Scan for the cell matching the given text and deliver its (x, y) coordinate at center. 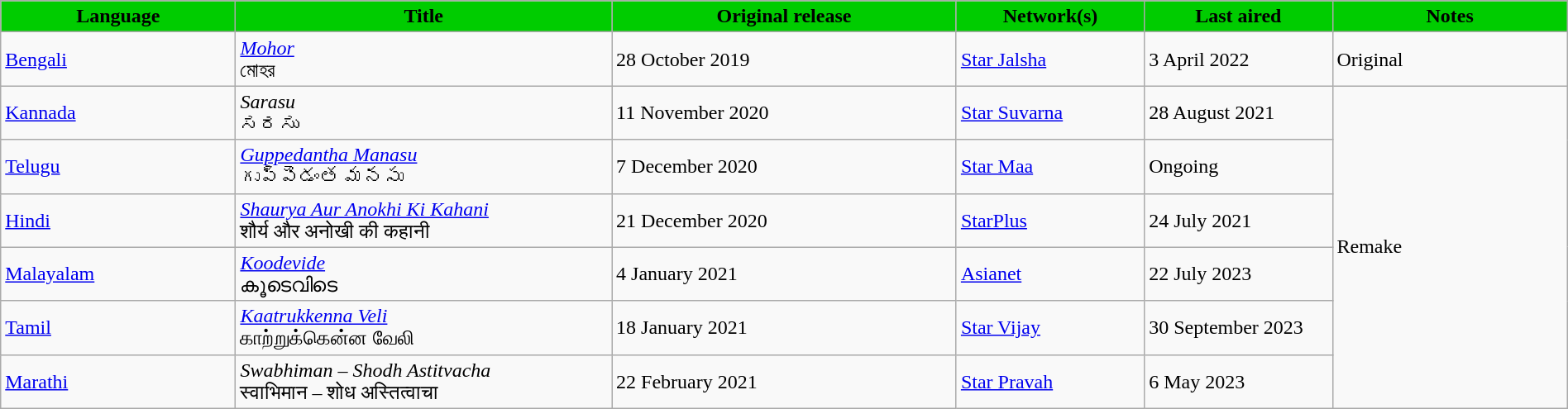
Marathi (118, 382)
28 August 2021 (1239, 112)
Koodevide കൂടെവിടെ (423, 274)
Original (1450, 59)
Notes (1450, 17)
Sarasu ಸರಸು (423, 112)
21 December 2020 (784, 220)
Star Vijay (1050, 327)
28 October 2019 (784, 59)
11 November 2020 (784, 112)
Original release (784, 17)
Kannada (118, 112)
Telugu (118, 167)
Asianet (1050, 274)
Kaatrukkenna Veli காற்றுக்கென்ன வேலி (423, 327)
24 July 2021 (1239, 220)
Hindi (118, 220)
18 January 2021 (784, 327)
Star Suvarna (1050, 112)
Star Maa (1050, 167)
Guppedantha Manasu గుప్పెడంత మనసు (423, 167)
22 July 2023 (1239, 274)
4 January 2021 (784, 274)
Last aired (1239, 17)
Swabhiman – Shodh Astitvacha स्वाभिमान – शोध अस्तित्वाचा (423, 382)
Malayalam (118, 274)
Star Pravah (1050, 382)
6 May 2023 (1239, 382)
30 September 2023 (1239, 327)
Tamil (118, 327)
Title (423, 17)
Remake (1450, 247)
StarPlus (1050, 220)
Ongoing (1239, 167)
Shaurya Aur Anokhi Ki Kahani शौर्य और अनोखी की कहानी (423, 220)
3 April 2022 (1239, 59)
Network(s) (1050, 17)
Mohor মোহর (423, 59)
22 February 2021 (784, 382)
7 December 2020 (784, 167)
Star Jalsha (1050, 59)
Bengali (118, 59)
Language (118, 17)
